Determine the (x, y) coordinate at the center of the cell enclosing the given text.  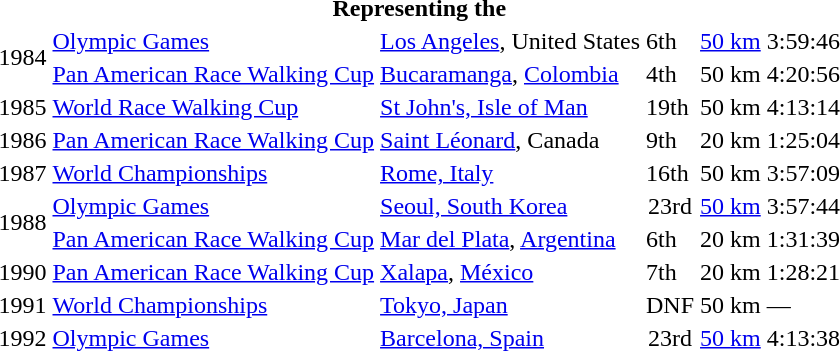
Xalapa, México (510, 272)
Bucaramanga, Colombia (510, 74)
World Race Walking Cup (214, 107)
19th (670, 107)
Mar del Plata, Argentina (510, 239)
Rome, Italy (510, 173)
Saint Léonard, Canada (510, 140)
St John's, Isle of Man (510, 107)
16th (670, 173)
Seoul, South Korea (510, 206)
4th (670, 74)
7th (670, 272)
DNF (670, 305)
23rd (670, 206)
Tokyo, Japan (510, 305)
9th (670, 140)
Los Angeles, United States (510, 41)
